Locate the cell with the specified text and output its (X, Y) center coordinate. 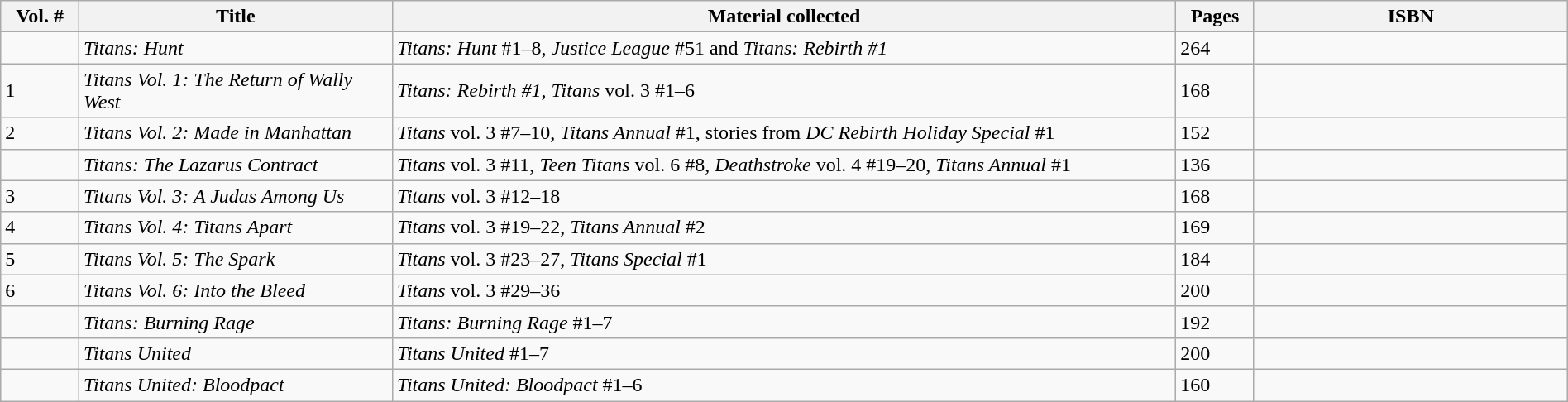
Titans Vol. 2: Made in Manhattan (235, 133)
Titans Vol. 6: Into the Bleed (235, 290)
Titans: Burning Rage (235, 322)
ISBN (1411, 17)
192 (1216, 322)
Titans Vol. 4: Titans Apart (235, 227)
Titans: Rebirth #1, Titans vol. 3 #1–6 (784, 91)
Titans vol. 3 #12–18 (784, 196)
152 (1216, 133)
Titans vol. 3 #29–36 (784, 290)
Titans: Hunt (235, 48)
Material collected (784, 17)
5 (40, 259)
136 (1216, 165)
Titans: Hunt #1–8, Justice League #51 and Titans: Rebirth #1 (784, 48)
Vol. # (40, 17)
Titans Vol. 3: A Judas Among Us (235, 196)
6 (40, 290)
Pages (1216, 17)
Titans vol. 3 #19–22, Titans Annual #2 (784, 227)
Titans United: Bloodpact #1–6 (784, 385)
169 (1216, 227)
160 (1216, 385)
Titans United: Bloodpact (235, 385)
Titans United #1–7 (784, 353)
Titans vol. 3 #7–10, Titans Annual #1, stories from DC Rebirth Holiday Special #1 (784, 133)
Titans Vol. 5: The Spark (235, 259)
2 (40, 133)
Titans: The Lazarus Contract (235, 165)
1 (40, 91)
Titans vol. 3 #11, Teen Titans vol. 6 #8, Deathstroke vol. 4 #19–20, Titans Annual #1 (784, 165)
264 (1216, 48)
Titans vol. 3 #23–27, Titans Special #1 (784, 259)
Titans: Burning Rage #1–7 (784, 322)
Titans Vol. 1: The Return of Wally West (235, 91)
3 (40, 196)
Title (235, 17)
Titans United (235, 353)
4 (40, 227)
184 (1216, 259)
